Locate the cell with the specified text and output its [x, y] center coordinate. 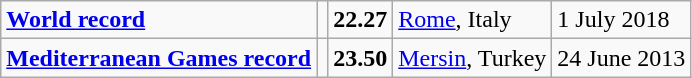
Mediterranean Games record [159, 58]
24 June 2013 [622, 58]
22.27 [360, 20]
23.50 [360, 58]
Rome, Italy [472, 20]
Mersin, Turkey [472, 58]
World record [159, 20]
1 July 2018 [622, 20]
